Return the (x, y) coordinate for the center point of the cell that contains the specified text.  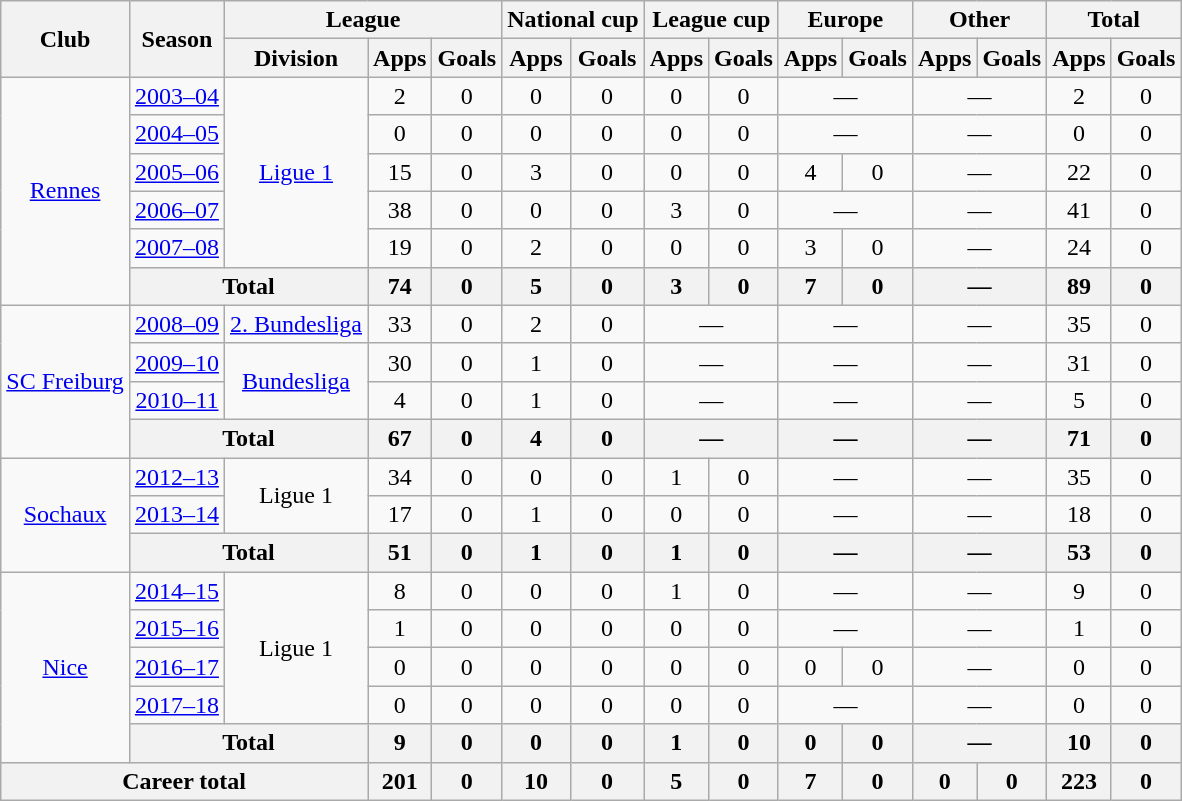
2010–11 (176, 400)
71 (1079, 438)
67 (400, 438)
201 (400, 781)
2009–10 (176, 362)
2005–06 (176, 172)
SC Freiburg (66, 381)
League (362, 20)
2012–13 (176, 477)
24 (1079, 248)
Other (979, 20)
2015–16 (176, 629)
2017–18 (176, 705)
Rennes (66, 191)
89 (1079, 286)
League cup (711, 20)
Career total (184, 781)
2. Bundesliga (296, 324)
Division (296, 58)
2004–05 (176, 134)
223 (1079, 781)
8 (400, 591)
53 (1079, 553)
2014–15 (176, 591)
Season (176, 39)
33 (400, 324)
Sochaux (66, 515)
22 (1079, 172)
38 (400, 210)
2007–08 (176, 248)
Europe (845, 20)
2003–04 (176, 96)
17 (400, 515)
2008–09 (176, 324)
18 (1079, 515)
2006–07 (176, 210)
74 (400, 286)
30 (400, 362)
19 (400, 248)
2013–14 (176, 515)
Club (66, 39)
2016–17 (176, 667)
National cup (573, 20)
41 (1079, 210)
Nice (66, 667)
Bundesliga (296, 381)
15 (400, 172)
34 (400, 477)
31 (1079, 362)
51 (400, 553)
